Locate the cell with the specified text and output its (x, y) center coordinate. 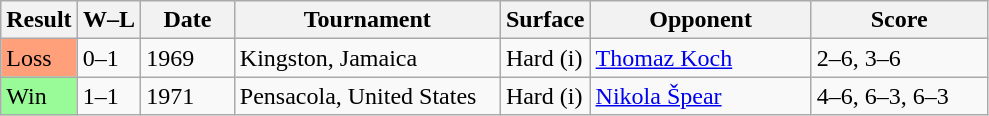
Date (188, 20)
0–1 (109, 58)
Thomaz Koch (700, 58)
Pensacola, United States (367, 96)
Surface (545, 20)
Loss (39, 58)
1971 (188, 96)
2–6, 3–6 (899, 58)
Score (899, 20)
Win (39, 96)
Tournament (367, 20)
1969 (188, 58)
4–6, 6–3, 6–3 (899, 96)
Nikola Špear (700, 96)
1–1 (109, 96)
Result (39, 20)
Kingston, Jamaica (367, 58)
Opponent (700, 20)
W–L (109, 20)
